Return [X, Y] of the center of cell containing provided text 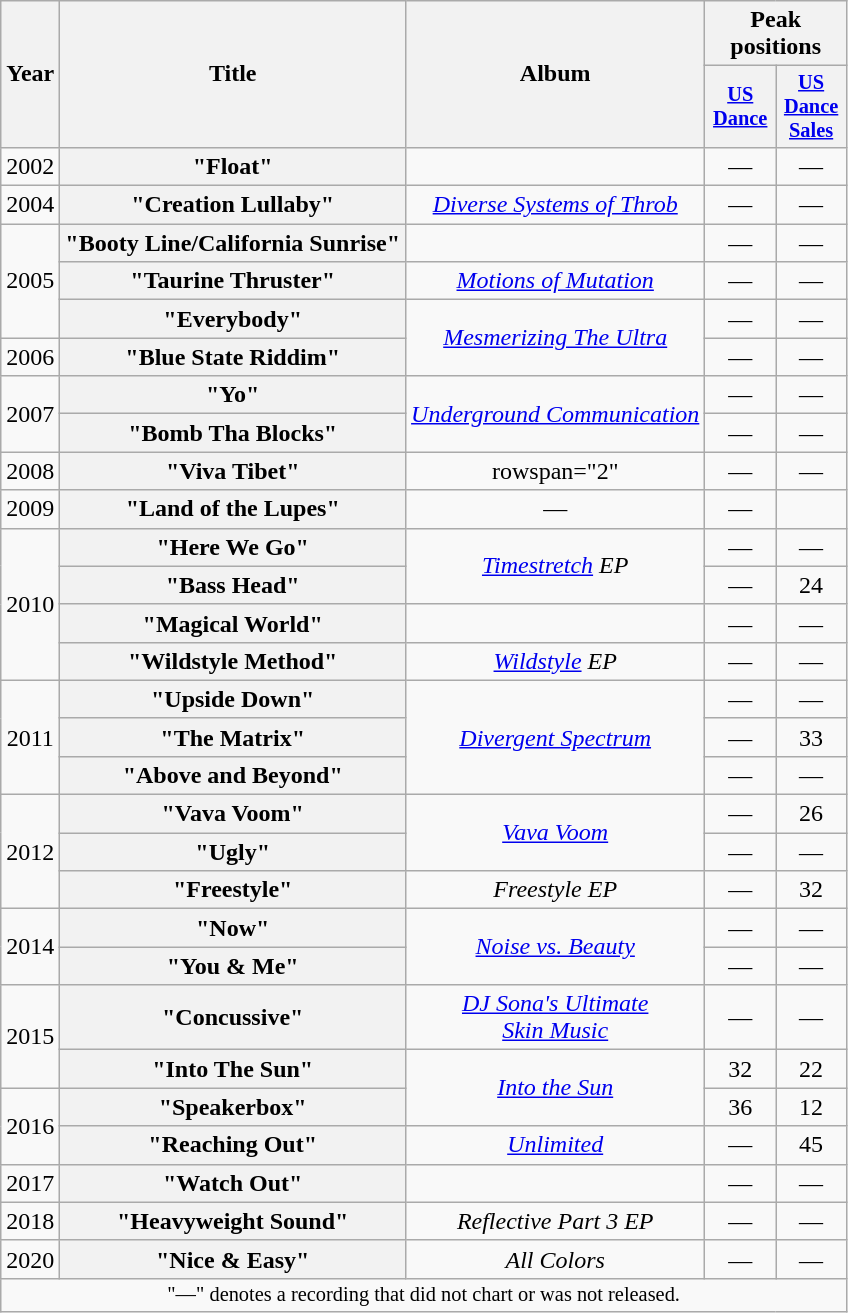
Freestyle EP [556, 890]
"Here We Go" [233, 547]
Diverse Systems of Throb [556, 205]
Unlimited [556, 1145]
Divergent Spectrum [556, 737]
"Yo" [233, 395]
33 [812, 737]
2011 [30, 737]
DJ Sona's UltimateSkin Music [556, 1018]
36 [740, 1107]
2007 [30, 414]
All Colors [556, 1259]
Mesmerizing The Ultra [556, 338]
"Concussive" [233, 1018]
"Magical World" [233, 623]
"Into The Sun" [233, 1069]
22 [812, 1069]
2010 [30, 604]
2020 [30, 1259]
Timestretch EP [556, 566]
"Ugly" [233, 852]
"Watch Out" [233, 1183]
"Now" [233, 928]
US Dance [740, 107]
2016 [30, 1126]
Wildstyle EP [556, 661]
2018 [30, 1221]
"Heavyweight Sound" [233, 1221]
2014 [30, 947]
"Wildstyle Method" [233, 661]
"The Matrix" [233, 737]
"Bass Head" [233, 585]
2009 [30, 509]
2004 [30, 205]
"Upside Down" [233, 699]
Vava Voom [556, 833]
"Nice & Easy" [233, 1259]
Peak positions [776, 34]
"Bomb Tha Blocks" [233, 433]
"Viva Tibet" [233, 471]
Noise vs. Beauty [556, 947]
26 [812, 814]
Underground Communication [556, 414]
"Creation Lullaby" [233, 205]
"Above and Beyond" [233, 775]
Reflective Part 3 EP [556, 1221]
2017 [30, 1183]
"—" denotes a recording that did not chart or was not released. [424, 1295]
"Everybody" [233, 319]
"Taurine Thruster" [233, 281]
2002 [30, 166]
"Freestyle" [233, 890]
"Speakerbox" [233, 1107]
"Blue State Riddim" [233, 357]
"You & Me" [233, 966]
US Dance Sales [812, 107]
Year [30, 74]
12 [812, 1107]
rowspan="2" [556, 471]
24 [812, 585]
Motions of Mutation [556, 281]
"Float" [233, 166]
Title [233, 74]
45 [812, 1145]
2012 [30, 852]
"Booty Line/California Sunrise" [233, 243]
"Vava Voom" [233, 814]
"Land of the Lupes" [233, 509]
2005 [30, 281]
2015 [30, 1036]
"Reaching Out" [233, 1145]
Into the Sun [556, 1088]
2008 [30, 471]
Album [556, 74]
2006 [30, 357]
